Find where the given text appears and provide that cell's center as (X, Y) coordinate. 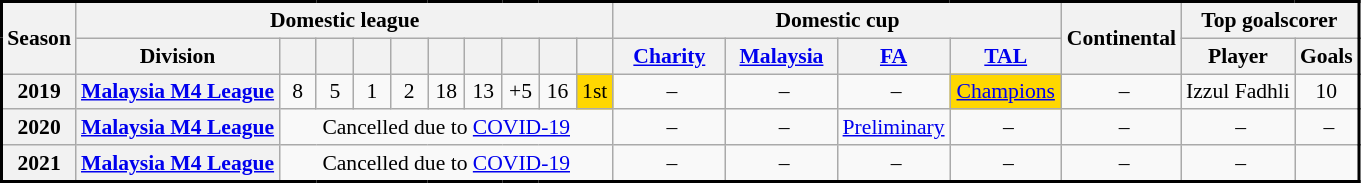
Season (39, 38)
Charity (669, 56)
2020 (39, 128)
1st (594, 92)
FA (894, 56)
Division (178, 56)
2019 (39, 92)
Player (1238, 56)
Continental (1122, 38)
1 (372, 92)
Preliminary (894, 128)
Top goalscorer (1270, 20)
2021 (39, 163)
Domestic cup (837, 20)
TAL (1006, 56)
13 (484, 92)
2 (410, 92)
5 (334, 92)
16 (558, 92)
Goals (1327, 56)
Izzul Fadhli (1238, 92)
Champions (1006, 92)
+5 (520, 92)
Malaysia (781, 56)
10 (1327, 92)
18 (446, 92)
8 (298, 92)
Domestic league (344, 20)
